Return (x, y) of the center of cell containing provided text 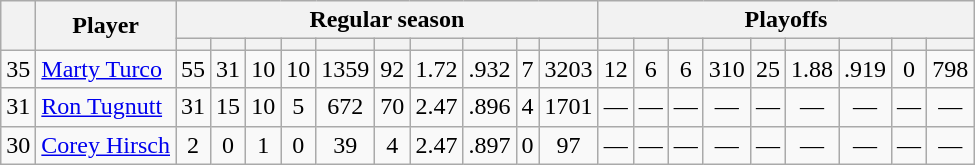
30 (18, 145)
35 (18, 69)
15 (228, 107)
Marty Turco (106, 69)
97 (568, 145)
39 (346, 145)
.896 (490, 107)
70 (392, 107)
7 (528, 69)
5 (298, 107)
1.72 (436, 69)
.897 (490, 145)
672 (346, 107)
Ron Tugnutt (106, 107)
Player (106, 26)
310 (726, 69)
55 (194, 69)
12 (616, 69)
25 (768, 69)
.932 (490, 69)
92 (392, 69)
3203 (568, 69)
798 (950, 69)
Regular season (388, 20)
1 (264, 145)
1701 (568, 107)
1.88 (812, 69)
Corey Hirsch (106, 145)
1359 (346, 69)
2 (194, 145)
Playoffs (786, 20)
.919 (866, 69)
